Pinpoint the cell where the given text exists, returning its [X, Y] midpoint coordinate. 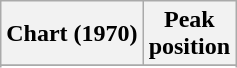
Chart (1970) [72, 34]
Peakposition [189, 34]
